Provide the (x, y) coordinate of the cell's center where the given text is located.  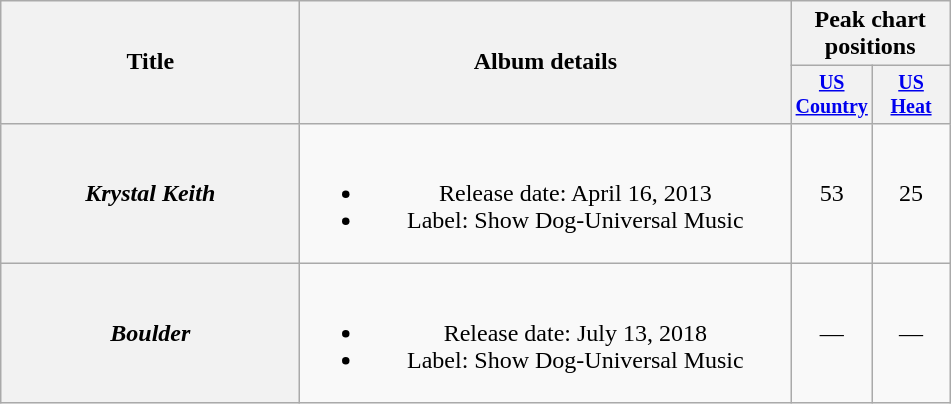
Title (150, 62)
US Heat (912, 94)
Album details (546, 62)
53 (832, 193)
Krystal Keith (150, 193)
Release date: April 16, 2013Label: Show Dog-Universal Music (546, 193)
Boulder (150, 333)
Peak chartpositions (870, 34)
US Country (832, 94)
Release date: July 13, 2018Label: Show Dog-Universal Music (546, 333)
25 (912, 193)
